Search for the cell housing the specified text and yield its [x, y] center coordinate. 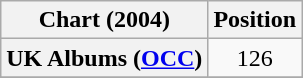
126 [255, 58]
UK Albums (OCC) [104, 58]
Position [255, 20]
Chart (2004) [104, 20]
